For the text-containing cell, return its midpoint in [x, y] coordinate format. 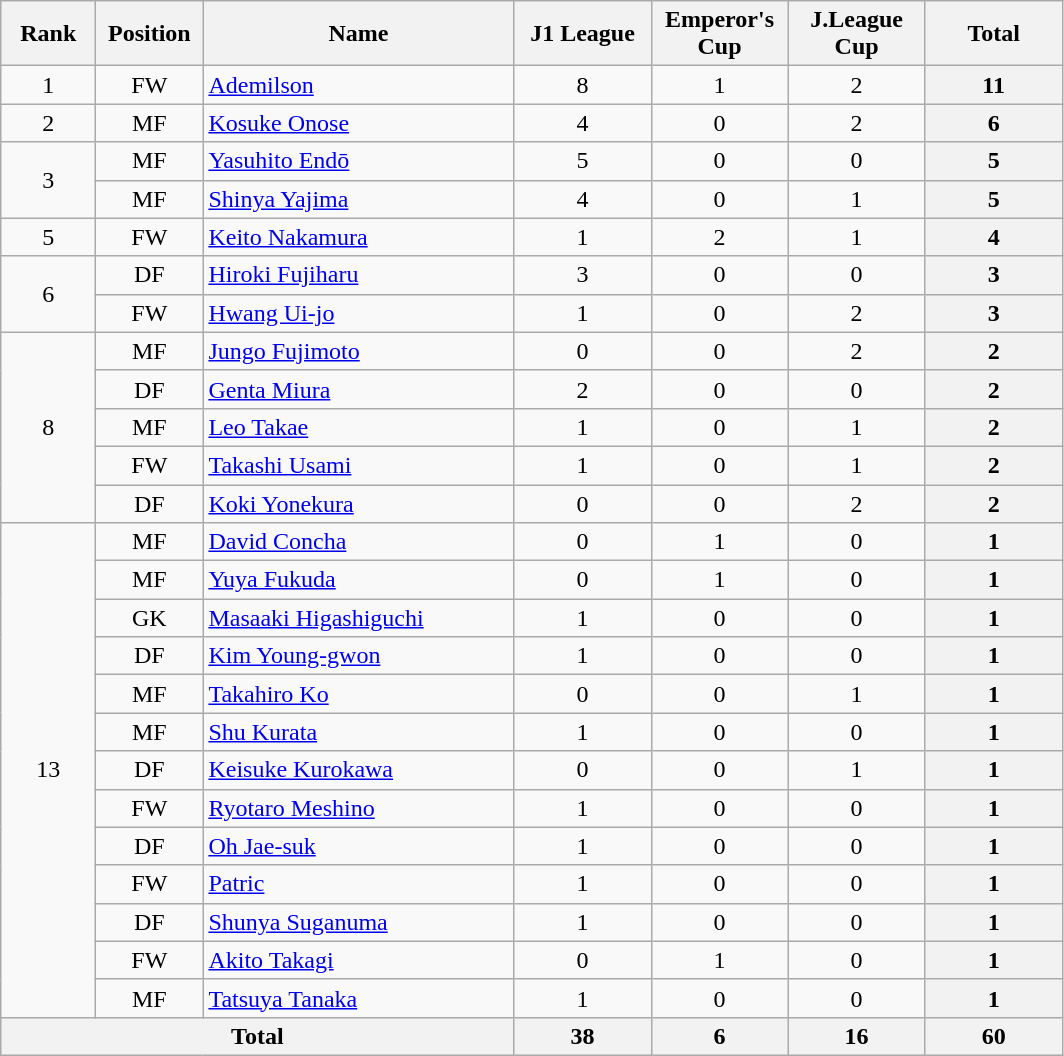
16 [856, 1036]
60 [994, 1036]
David Concha [358, 542]
Masaaki Higashiguchi [358, 618]
11 [994, 85]
J1 League [582, 34]
Ryotaro Meshino [358, 808]
Jungo Fujimoto [358, 351]
Name [358, 34]
Position [150, 34]
Ademilson [358, 85]
J.League Cup [856, 34]
Tatsuya Tanaka [358, 998]
Genta Miura [358, 389]
GK [150, 618]
Hiroki Fujiharu [358, 275]
Takahiro Ko [358, 694]
Shunya Suganuma [358, 922]
Kosuke Onose [358, 123]
Shu Kurata [358, 732]
13 [48, 770]
Patric [358, 884]
Koki Yonekura [358, 503]
Takashi Usami [358, 465]
Emperor's Cup [720, 34]
Rank [48, 34]
Yasuhito Endō [358, 161]
Oh Jae-suk [358, 846]
Keisuke Kurokawa [358, 770]
Kim Young-gwon [358, 656]
Keito Nakamura [358, 237]
Akito Takagi [358, 960]
Shinya Yajima [358, 199]
Yuya Fukuda [358, 580]
Hwang Ui-jo [358, 313]
38 [582, 1036]
Leo Takae [358, 427]
